Identify which cell holds the provided text, then report its (x, y) central coordinate. 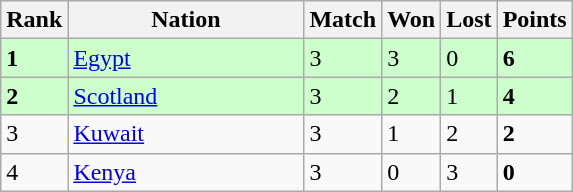
Points (534, 20)
6 (534, 58)
Nation (186, 20)
Scotland (186, 96)
Kuwait (186, 134)
Won (412, 20)
Kenya (186, 172)
Lost (469, 20)
Rank (34, 20)
Egypt (186, 58)
Match (343, 20)
